Determine the (x, y) coordinate at the center of the cell enclosing the given text.  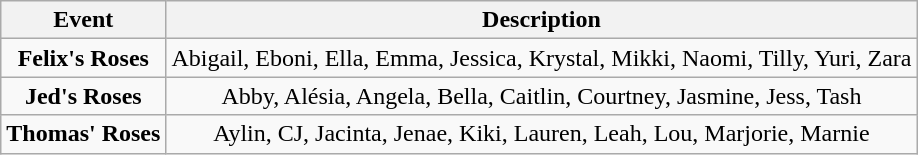
Thomas' Roses (84, 134)
Abby, Alésia, Angela, Bella, Caitlin, Courtney, Jasmine, Jess, Tash (542, 96)
Jed's Roses (84, 96)
Description (542, 20)
Abigail, Eboni, Ella, Emma, Jessica, Krystal, Mikki, Naomi, Tilly, Yuri, Zara (542, 58)
Event (84, 20)
Felix's Roses (84, 58)
Aylin, CJ, Jacinta, Jenae, Kiki, Lauren, Leah, Lou, Marjorie, Marnie (542, 134)
